For the text-containing cell, return its midpoint in (X, Y) coordinate format. 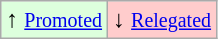
↓ Relegated (162, 20)
↑ Promoted (54, 20)
